Locate the cell with the specified text and output its (X, Y) center coordinate. 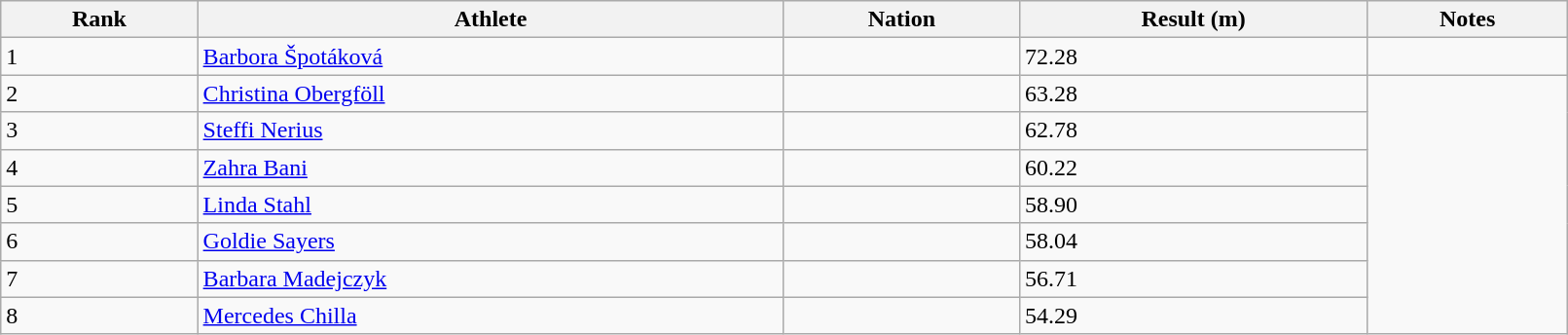
Nation (901, 19)
Zahra Bani (491, 167)
Mercedes Chilla (491, 316)
Steffi Nerius (491, 130)
Christina Obergföll (491, 93)
60.22 (1193, 167)
58.90 (1193, 205)
7 (99, 279)
Result (m) (1193, 19)
62.78 (1193, 130)
Goldie Sayers (491, 242)
63.28 (1193, 93)
2 (99, 93)
58.04 (1193, 242)
Linda Stahl (491, 205)
54.29 (1193, 316)
Barbora Špotáková (491, 56)
1 (99, 56)
Athlete (491, 19)
8 (99, 316)
6 (99, 242)
5 (99, 205)
Rank (99, 19)
Barbara Madejczyk (491, 279)
56.71 (1193, 279)
Notes (1468, 19)
4 (99, 167)
3 (99, 130)
72.28 (1193, 56)
